Search for the cell housing the specified text and yield its [X, Y] center coordinate. 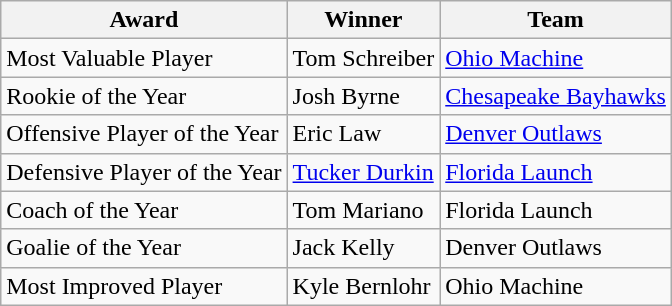
Tucker Durkin [364, 172]
Tom Mariano [364, 210]
Coach of the Year [144, 210]
Team [556, 20]
Jack Kelly [364, 248]
Josh Byrne [364, 96]
Kyle Bernlohr [364, 286]
Chesapeake Bayhawks [556, 96]
Award [144, 20]
Rookie of the Year [144, 96]
Defensive Player of the Year [144, 172]
Tom Schreiber [364, 58]
Eric Law [364, 134]
Offensive Player of the Year [144, 134]
Goalie of the Year [144, 248]
Winner [364, 20]
Most Improved Player [144, 286]
Most Valuable Player [144, 58]
